Scan for the cell matching the given text and deliver its (X, Y) coordinate at center. 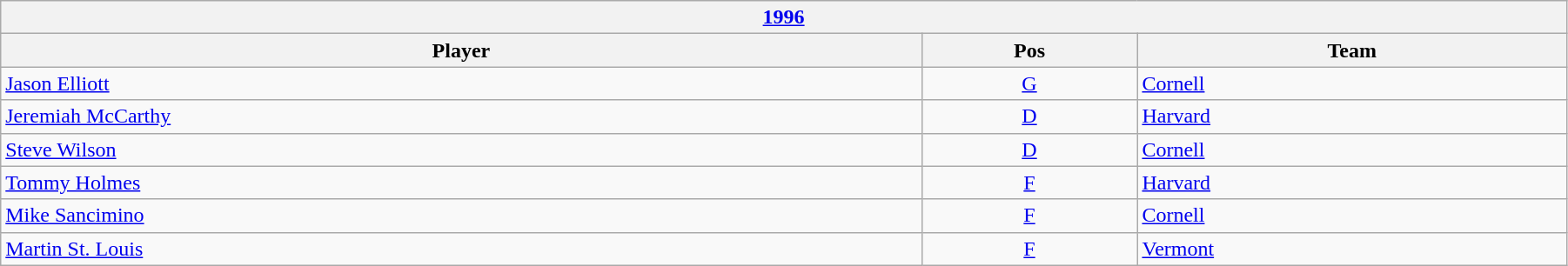
Tommy Holmes (461, 183)
Player (461, 50)
Jeremiah McCarthy (461, 116)
Jason Elliott (461, 83)
Vermont (1352, 249)
1996 (784, 17)
Team (1352, 50)
Steve Wilson (461, 150)
Mike Sancimino (461, 216)
Martin St. Louis (461, 249)
G (1029, 83)
Pos (1029, 50)
